Extract the [x, y] coordinate from the center of the cell holding the provided text.  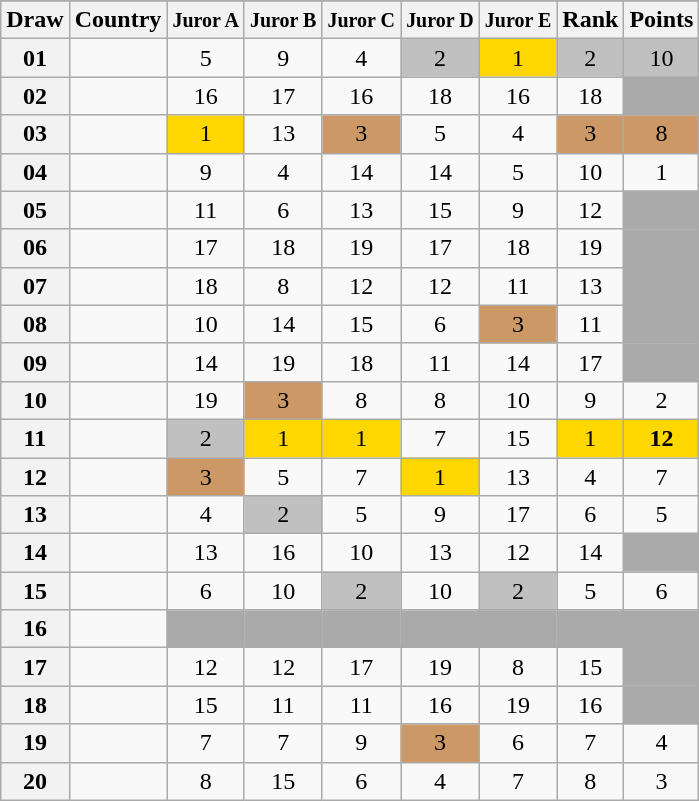
09 [35, 362]
07 [35, 286]
03 [35, 134]
Juror B [283, 20]
Juror E [518, 20]
Draw [35, 20]
04 [35, 172]
Country [118, 20]
06 [35, 248]
Juror A [206, 20]
08 [35, 324]
20 [35, 781]
Juror C [362, 20]
Points [662, 20]
Juror D [440, 20]
05 [35, 210]
01 [35, 58]
02 [35, 96]
Rank [590, 20]
